Determine the (x, y) coordinate at the center of the cell enclosing the given text.  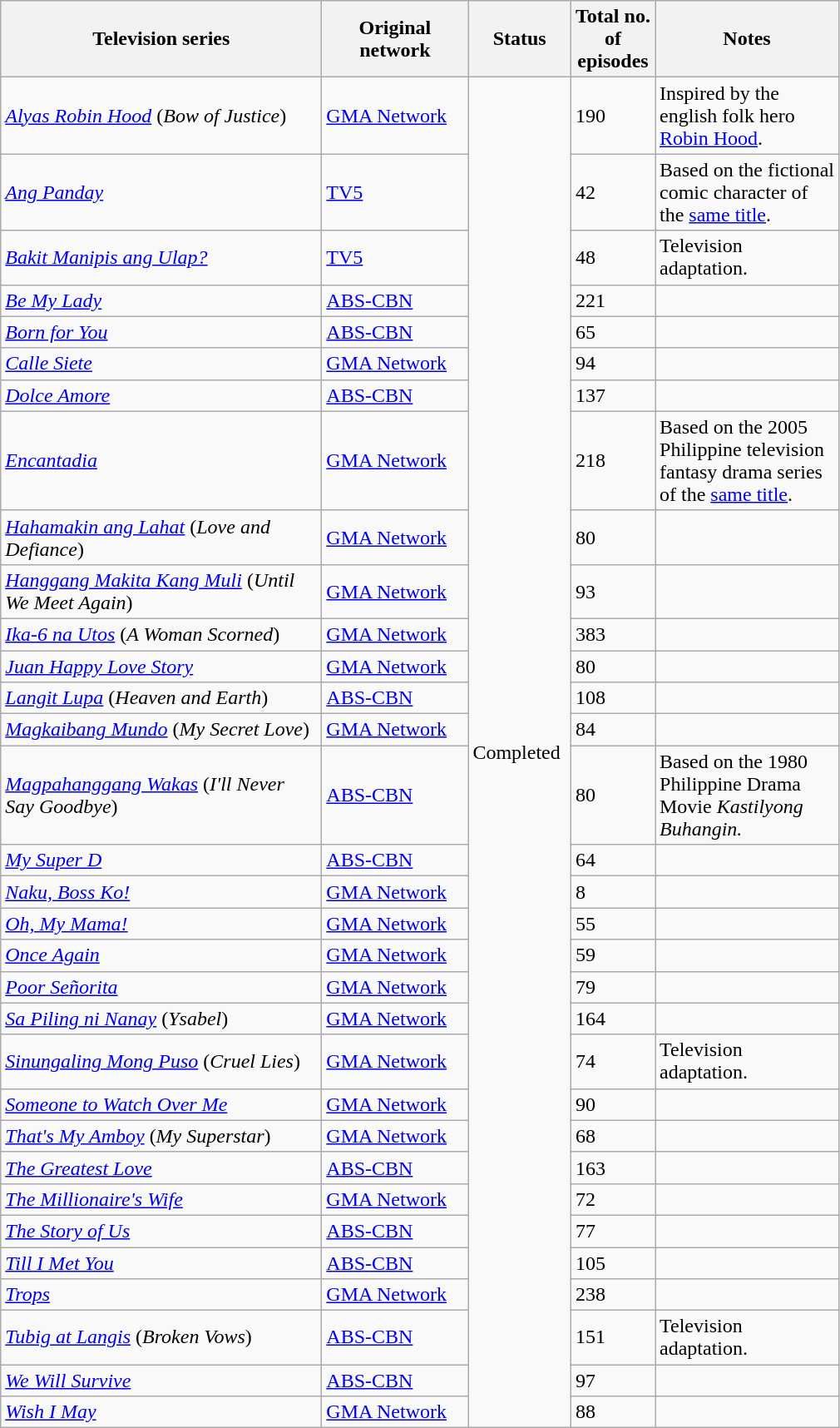
Poor Señorita (161, 987)
218 (612, 461)
Tubig at Langis (Broken Vows) (161, 1338)
Notes (747, 39)
137 (612, 395)
Hahamakin ang Lahat (Love and Defiance) (161, 538)
74 (612, 1062)
Total no. of episodes (612, 39)
Trops (161, 1295)
Ika-6 na Utos (A Woman Scorned) (161, 634)
Based on the 1980 Philippine Drama Movie Kastilyong Buhangin. (747, 796)
163 (612, 1168)
59 (612, 955)
Magkaibang Mundo (My Secret Love) (161, 730)
Calle Siete (161, 364)
97 (612, 1381)
383 (612, 634)
105 (612, 1262)
Based on the fictional comic character of the same title. (747, 192)
190 (612, 116)
We Will Survive (161, 1381)
Sinungaling Mong Puso (Cruel Lies) (161, 1062)
My Super D (161, 860)
68 (612, 1136)
Alyas Robin Hood (Bow of Justice) (161, 116)
Status (520, 39)
Magpahanggang Wakas (I'll Never Say Goodbye) (161, 796)
Langit Lupa (Heaven and Earth) (161, 698)
Inspired by the english folk hero Robin Hood. (747, 116)
90 (612, 1104)
Be My Lady (161, 300)
93 (612, 591)
221 (612, 300)
Till I Met You (161, 1262)
Naku, Boss Ko! (161, 892)
That's My Amboy (My Superstar) (161, 1136)
Born for You (161, 332)
77 (612, 1231)
The Millionaire's Wife (161, 1199)
Once Again (161, 955)
Wish I May (161, 1412)
151 (612, 1338)
The Greatest Love (161, 1168)
Encantadia (161, 461)
Someone to Watch Over Me (161, 1104)
Oh, My Mama! (161, 924)
Original network (395, 39)
Television series (161, 39)
84 (612, 730)
55 (612, 924)
Sa Piling ni Nanay (Ysabel) (161, 1019)
65 (612, 332)
Based on the 2005 Philippine television fantasy drama series of the same title. (747, 461)
79 (612, 987)
64 (612, 860)
Completed (520, 752)
164 (612, 1019)
238 (612, 1295)
Hanggang Makita Kang Muli (Until We Meet Again) (161, 591)
108 (612, 698)
72 (612, 1199)
Bakit Manipis ang Ulap? (161, 258)
88 (612, 1412)
8 (612, 892)
42 (612, 192)
Dolce Amore (161, 395)
The Story of Us (161, 1231)
Ang Panday (161, 192)
48 (612, 258)
Juan Happy Love Story (161, 667)
94 (612, 364)
